Scan for the cell matching the given text and deliver its (X, Y) coordinate at center. 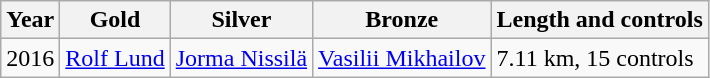
Silver (241, 20)
Length and controls (600, 20)
Jorma Nissilä (241, 58)
2016 (30, 58)
Vasilii Mikhailov (402, 58)
Rolf Lund (115, 58)
Year (30, 20)
Bronze (402, 20)
Gold (115, 20)
7.11 km, 15 controls (600, 58)
